Locate the cell with the specified text and output its [X, Y] center coordinate. 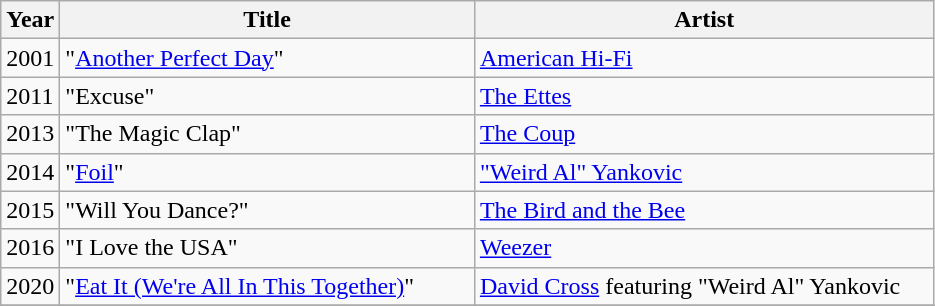
"Excuse" [268, 96]
2011 [30, 96]
2014 [30, 172]
"Another Perfect Day" [268, 58]
Weezer [704, 248]
American Hi-Fi [704, 58]
The Ettes [704, 96]
David Cross featuring "Weird Al" Yankovic [704, 286]
"The Magic Clap" [268, 134]
The Coup [704, 134]
2015 [30, 210]
Year [30, 20]
2013 [30, 134]
"Will You Dance?" [268, 210]
The Bird and the Bee [704, 210]
2020 [30, 286]
2001 [30, 58]
Artist [704, 20]
"Foil" [268, 172]
Title [268, 20]
"Eat It (We're All In This Together)" [268, 286]
"I Love the USA" [268, 248]
2016 [30, 248]
"Weird Al" Yankovic [704, 172]
